Locate the cell with the specified text and output its (X, Y) center coordinate. 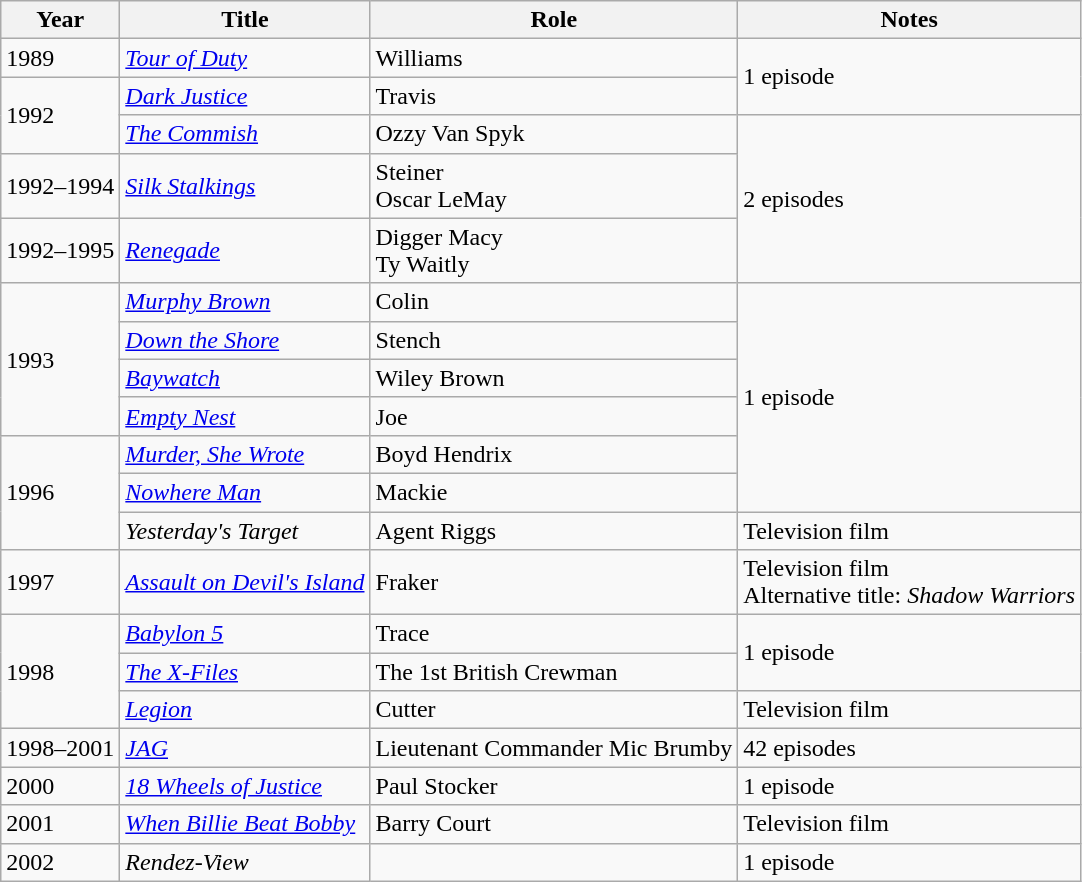
1993 (60, 359)
42 episodes (910, 748)
Stench (554, 340)
Lieutenant Commander Mic Brumby (554, 748)
1997 (60, 582)
1996 (60, 492)
Tour of Duty (245, 58)
Ozzy Van Spyk (554, 134)
Dark Justice (245, 96)
Babylon 5 (245, 634)
Rendez-View (245, 862)
Digger MacyTy Waitly (554, 250)
Notes (910, 20)
2001 (60, 824)
The Commish (245, 134)
Television filmAlternative title: Shadow Warriors (910, 582)
Boyd Hendrix (554, 454)
Down the Shore (245, 340)
Agent Riggs (554, 531)
When Billie Beat Bobby (245, 824)
Yesterday's Target (245, 531)
Silk Stalkings (245, 186)
Assault on Devil's Island (245, 582)
1989 (60, 58)
Mackie (554, 492)
Trace (554, 634)
The 1st British Crewman (554, 672)
1992 (60, 115)
18 Wheels of Justice (245, 786)
Role (554, 20)
JAG (245, 748)
Travis (554, 96)
Title (245, 20)
Colin (554, 302)
Paul Stocker (554, 786)
Empty Nest (245, 416)
Wiley Brown (554, 378)
2000 (60, 786)
Murphy Brown (245, 302)
2 episodes (910, 199)
Joe (554, 416)
1998–2001 (60, 748)
Williams (554, 58)
Murder, She Wrote (245, 454)
2002 (60, 862)
SteinerOscar LeMay (554, 186)
Cutter (554, 710)
Legion (245, 710)
1998 (60, 672)
1992–1995 (60, 250)
Renegade (245, 250)
The X-Files (245, 672)
Baywatch (245, 378)
Year (60, 20)
Nowhere Man (245, 492)
1992–1994 (60, 186)
Barry Court (554, 824)
Fraker (554, 582)
